From the cell containing the given text, extract its center point as (X, Y) coordinate. 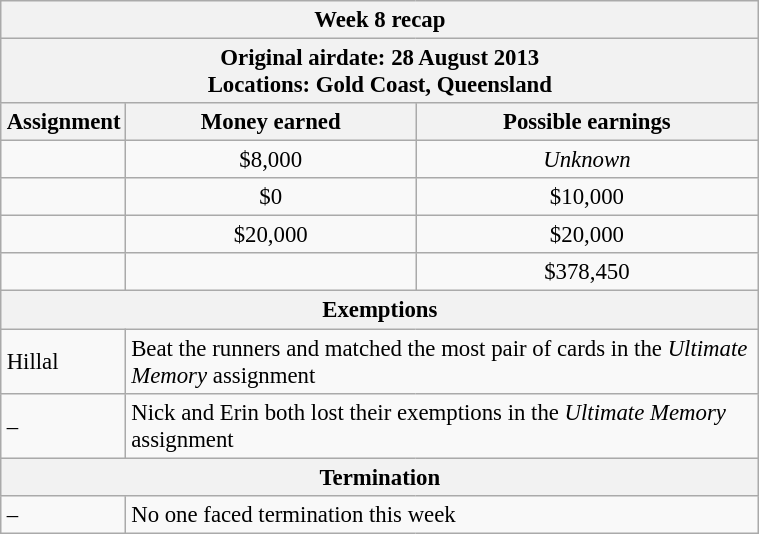
Possible earnings (588, 122)
Original airdate: 28 August 2013Locations: Gold Coast, Queensland (380, 70)
$10,000 (588, 197)
Exemptions (380, 310)
Week 8 recap (380, 20)
Beat the runners and matched the most pair of cards in the Ultimate Memory assignment (442, 360)
No one faced termination this week (442, 514)
Assignment (64, 122)
Hillal (64, 360)
Money earned (271, 122)
$8,000 (271, 160)
Nick and Erin both lost their exemptions in the Ultimate Memory assignment (442, 426)
Unknown (588, 160)
Termination (380, 477)
$378,450 (588, 272)
$0 (271, 197)
